Provide the [X, Y] coordinate of the cell's center where the given text is located.  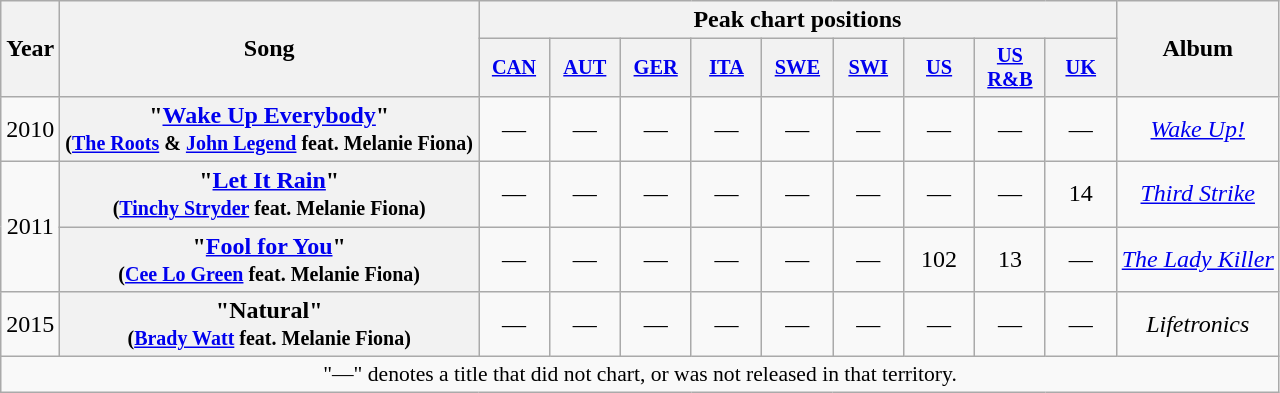
ITA [726, 68]
2010 [30, 128]
CAN [514, 68]
GER [656, 68]
The Lady Killer [1198, 260]
SWE [798, 68]
102 [940, 260]
Peak chart positions [798, 20]
Lifetronics [1198, 324]
Third Strike [1198, 194]
US [940, 68]
"Let It Rain" (Tinchy Stryder feat. Melanie Fiona) [270, 194]
Year [30, 49]
USR&B [1010, 68]
13 [1010, 260]
Album [1198, 49]
2015 [30, 324]
"Fool for You" (Cee Lo Green feat. Melanie Fiona) [270, 260]
Wake Up! [1198, 128]
2011 [30, 227]
UK [1080, 68]
"—" denotes a title that did not chart, or was not released in that territory. [640, 375]
14 [1080, 194]
"Wake Up Everybody" (The Roots & John Legend feat. Melanie Fiona) [270, 128]
SWI [868, 68]
AUT [584, 68]
"Natural" (Brady Watt feat. Melanie Fiona) [270, 324]
Song [270, 49]
